Locate the cell with the specified text and output its [X, Y] center coordinate. 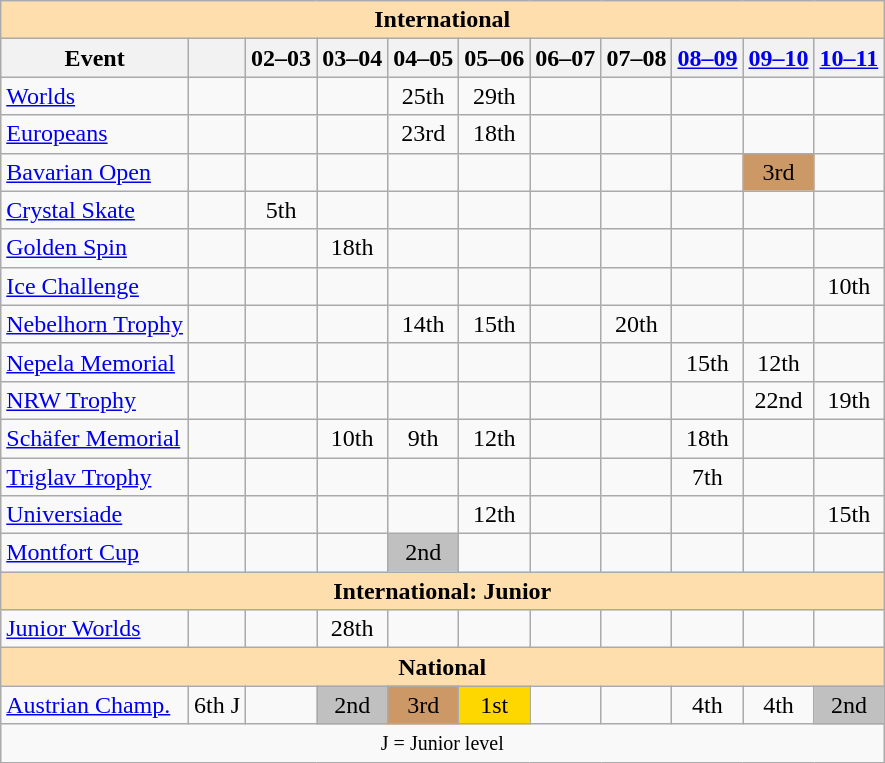
20th [636, 324]
Crystal Skate [95, 210]
International: Junior [442, 591]
25th [424, 96]
6th J [216, 705]
06–07 [566, 58]
NRW Trophy [95, 400]
Nepela Memorial [95, 362]
J = Junior level [442, 743]
National [442, 667]
07–08 [636, 58]
09–10 [778, 58]
Golden Spin [95, 248]
Austrian Champ. [95, 705]
Bavarian Open [95, 172]
Europeans [95, 134]
7th [708, 477]
02–03 [282, 58]
05–06 [494, 58]
Junior Worlds [95, 629]
29th [494, 96]
14th [424, 324]
5th [282, 210]
08–09 [708, 58]
Worlds [95, 96]
10–11 [849, 58]
23rd [424, 134]
19th [849, 400]
Triglav Trophy [95, 477]
22nd [778, 400]
9th [424, 438]
03–04 [352, 58]
Ice Challenge [95, 286]
Event [95, 58]
International [442, 20]
1st [494, 705]
Universiade [95, 515]
Montfort Cup [95, 553]
Nebelhorn Trophy [95, 324]
04–05 [424, 58]
Schäfer Memorial [95, 438]
28th [352, 629]
